Pinpoint the cell where the given text exists, returning its [x, y] midpoint coordinate. 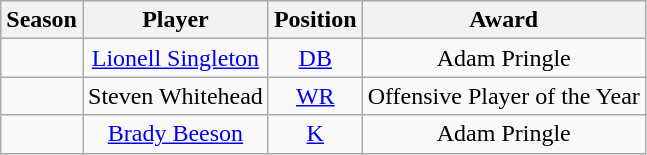
Lionell Singleton [175, 58]
WR [315, 96]
K [315, 134]
Position [315, 20]
Offensive Player of the Year [504, 96]
Brady Beeson [175, 134]
DB [315, 58]
Steven Whitehead [175, 96]
Award [504, 20]
Season [42, 20]
Player [175, 20]
